Search for the cell housing the specified text and yield its [X, Y] center coordinate. 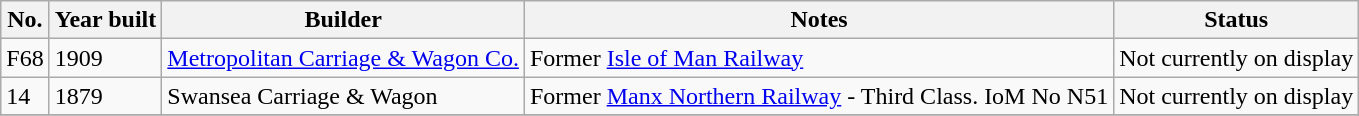
No. [25, 20]
1909 [106, 58]
Former Manx Northern Railway - Third Class. IoM No N51 [818, 96]
Former Isle of Man Railway [818, 58]
Notes [818, 20]
14 [25, 96]
F68 [25, 58]
1879 [106, 96]
Status [1236, 20]
Builder [344, 20]
Year built [106, 20]
Swansea Carriage & Wagon [344, 96]
Metropolitan Carriage & Wagon Co. [344, 58]
